Return [X, Y] of the center of cell containing provided text 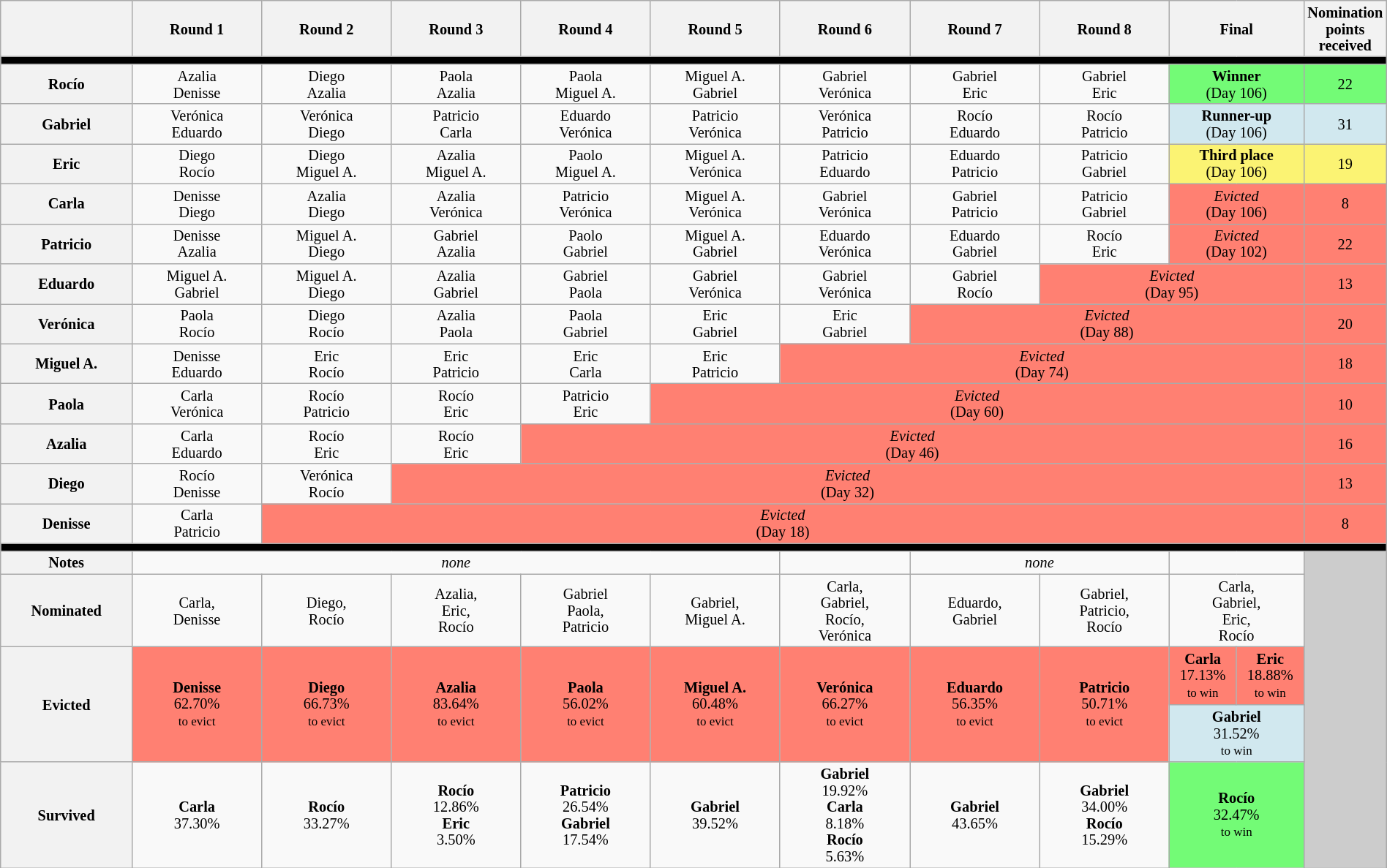
Eduardo,Gabriel [975, 611]
CarlaPatricio [198, 524]
GabrielPaola,Patricio [585, 611]
Evicted(Day 18) [783, 524]
AzaliaVerónica [456, 203]
Evicted(Day 88) [1108, 323]
Evicted(Day 60) [977, 404]
CarlaEduardo [198, 443]
Carla,Gabriel,Rocío,Verónica [845, 611]
Patricio50.71%to evict [1105, 703]
AzaliaMiguel A. [456, 164]
Survived [67, 815]
PatricioEric [585, 404]
PaolaMiguel A. [585, 83]
DenisseDiego [198, 203]
PaolaGabriel [585, 323]
Gabriel,Patricio,Rocío [1105, 611]
AzaliaDenisse [198, 83]
AzaliaDiego [326, 203]
Rocío33.27% [326, 815]
EduardoGabriel [975, 244]
VerónicaEduardo [198, 124]
31 [1345, 124]
Evicted(Day 32) [848, 484]
Miguel A. [67, 364]
VerónicaRocío [326, 484]
18 [1345, 364]
Gabriel19.92%Carla8.18%Rocío5.63% [845, 815]
Eduardo56.35%to evict [975, 703]
Eric [67, 164]
Carla,Gabriel,Eric,Rocío [1236, 611]
Nominated [67, 611]
Denisse62.70%to evict [198, 703]
Evicted(Day 102) [1236, 244]
GabrielPatricio [975, 203]
Diego [67, 484]
Verónica [67, 323]
Gabriel [67, 124]
16 [1345, 443]
Verónica66.27%to evict [845, 703]
CarlaVerónica [198, 404]
PatricioCarla [456, 124]
19 [1345, 164]
Carla37.30% [198, 815]
Third place(Day 106) [1236, 164]
Eric18.88%to win [1270, 676]
Azalia [67, 443]
Eduardo [67, 284]
Evicted [67, 703]
Rocío12.86%Eric3.50% [456, 815]
Round 1 [198, 28]
RocíoEduardo [975, 124]
Gabriel34.00%Rocío15.29% [1105, 815]
GabrielPaola [585, 284]
DenisseAzalia [198, 244]
EricRocío [326, 364]
Gabriel43.65% [975, 815]
Round 2 [326, 28]
10 [1345, 404]
GabrielRocío [975, 284]
EduardoPatricio [975, 164]
PatricioEduardo [845, 164]
Paola56.02%to evict [585, 703]
Paola [67, 404]
Rocío [67, 83]
Final [1236, 28]
DenisseEduardo [198, 364]
Round 3 [456, 28]
Nomination points received [1345, 28]
Gabriel39.52% [715, 815]
VerónicaPatricio [845, 124]
Diego66.73%to evict [326, 703]
PaolaAzalia [456, 83]
Round 8 [1105, 28]
Notes [67, 562]
Round 6 [845, 28]
Patricio [67, 244]
DiegoMiguel A. [326, 164]
Carla17.13%to win [1203, 676]
Evicted(Day 74) [1042, 364]
EricCarla [585, 364]
Evicted(Day 46) [912, 443]
DiegoAzalia [326, 83]
Rocío32.47%to win [1236, 815]
Winner(Day 106) [1236, 83]
Gabriel,Miguel A. [715, 611]
Runner-up(Day 106) [1236, 124]
RocíoDenisse [198, 484]
Miguel A.60.48%to evict [715, 703]
Evicted(Day 95) [1172, 284]
VerónicaDiego [326, 124]
AzaliaPaola [456, 323]
AzaliaGabriel [456, 284]
PaolaRocío [198, 323]
Round 4 [585, 28]
Azalia,Eric,Rocío [456, 611]
Gabriel31.52%to win [1236, 733]
Round 7 [975, 28]
PaoloGabriel [585, 244]
Round 5 [715, 28]
Carla,Denisse [198, 611]
Carla [67, 203]
Diego,Rocío [326, 611]
PaoloMiguel A. [585, 164]
Denisse [67, 524]
20 [1345, 323]
Azalia83.64%to evict [456, 703]
Evicted(Day 106) [1236, 203]
GabrielAzalia [456, 244]
Patricio26.54%Gabriel17.54% [585, 815]
